Determine the [X, Y] coordinate at the center of the cell enclosing the given text.  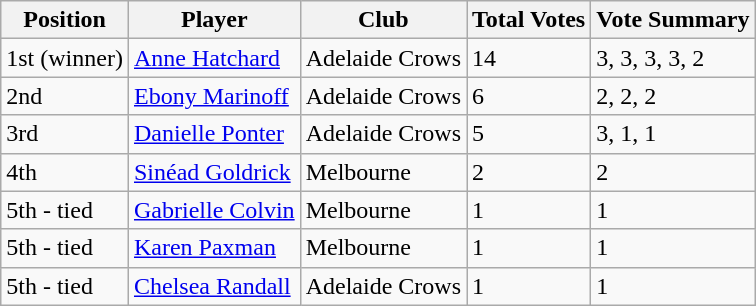
3, 1, 1 [673, 134]
3, 3, 3, 3, 2 [673, 58]
Player [214, 20]
1st (winner) [65, 58]
Club [383, 20]
Ebony Marinoff [214, 96]
Position [65, 20]
Chelsea Randall [214, 286]
6 [529, 96]
4th [65, 172]
Anne Hatchard [214, 58]
Sinéad Goldrick [214, 172]
Vote Summary [673, 20]
2, 2, 2 [673, 96]
5 [529, 134]
2nd [65, 96]
3rd [65, 134]
Danielle Ponter [214, 134]
Total Votes [529, 20]
14 [529, 58]
Gabrielle Colvin [214, 210]
Karen Paxman [214, 248]
